Scan for the cell matching the given text and deliver its (x, y) coordinate at center. 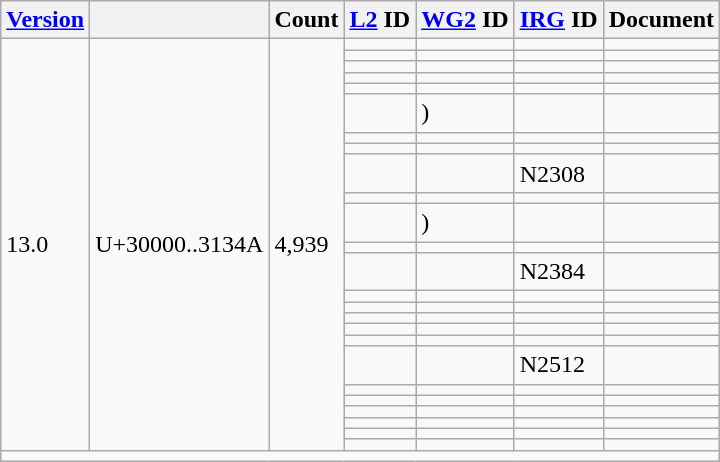
Document (661, 20)
13.0 (46, 245)
L2 ID (380, 20)
WG2 ID (465, 20)
Count (306, 20)
4,939 (306, 245)
N2512 (558, 365)
U+30000..3134A (180, 245)
Version (46, 20)
IRG ID (558, 20)
N2308 (558, 173)
N2384 (558, 272)
